Detect which cell encompasses the target text, then output its (x, y) center coordinate. 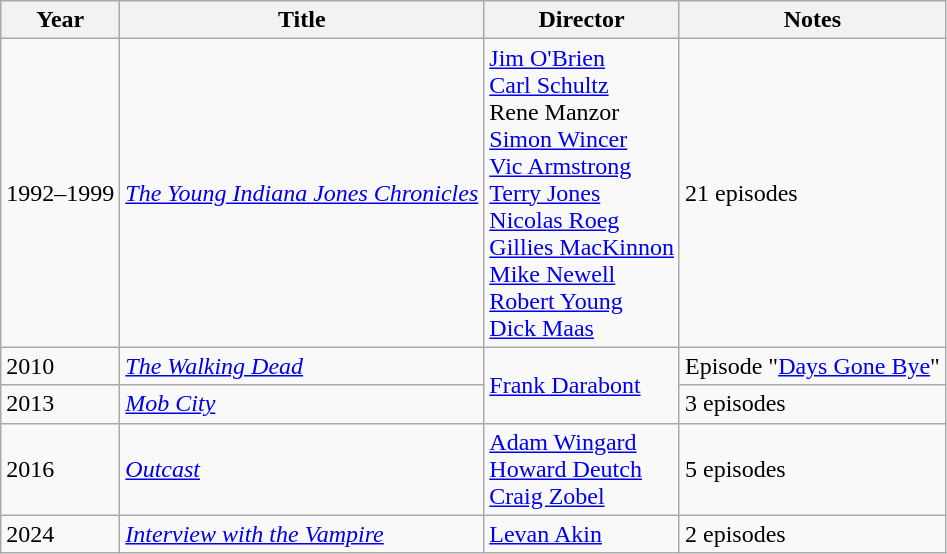
2016 (60, 469)
Year (60, 20)
Title (302, 20)
The Young Indiana Jones Chronicles (302, 193)
2010 (60, 366)
Jim O'BrienCarl SchultzRene ManzorSimon WincerVic ArmstrongTerry JonesNicolas RoegGillies MacKinnonMike NewellRobert YoungDick Maas (582, 193)
Frank Darabont (582, 385)
The Walking Dead (302, 366)
3 episodes (812, 404)
2024 (60, 534)
Director (582, 20)
2 episodes (812, 534)
Levan Akin (582, 534)
Outcast (302, 469)
1992–1999 (60, 193)
21 episodes (812, 193)
Episode "Days Gone Bye" (812, 366)
2013 (60, 404)
5 episodes (812, 469)
Notes (812, 20)
Mob City (302, 404)
Adam WingardHoward DeutchCraig Zobel (582, 469)
Interview with the Vampire (302, 534)
